For the text-containing cell, return its midpoint in [X, Y] coordinate format. 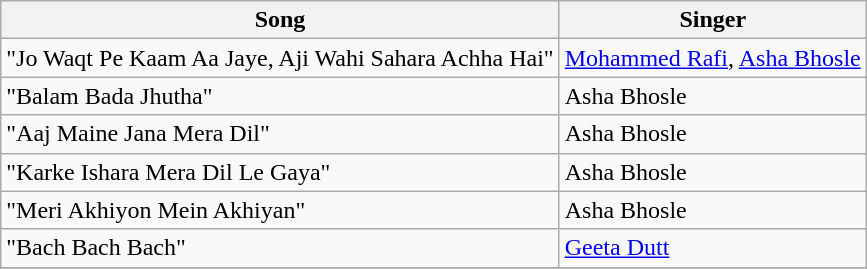
"Balam Bada Jhutha" [280, 96]
"Jo Waqt Pe Kaam Aa Jaye, Aji Wahi Sahara Achha Hai" [280, 58]
"Meri Akhiyon Mein Akhiyan" [280, 210]
Singer [712, 20]
"Aaj Maine Jana Mera Dil" [280, 134]
"Bach Bach Bach" [280, 248]
Mohammed Rafi, Asha Bhosle [712, 58]
"Karke Ishara Mera Dil Le Gaya" [280, 172]
Song [280, 20]
Geeta Dutt [712, 248]
